Determine the (x, y) coordinate at the center of the cell enclosing the given text.  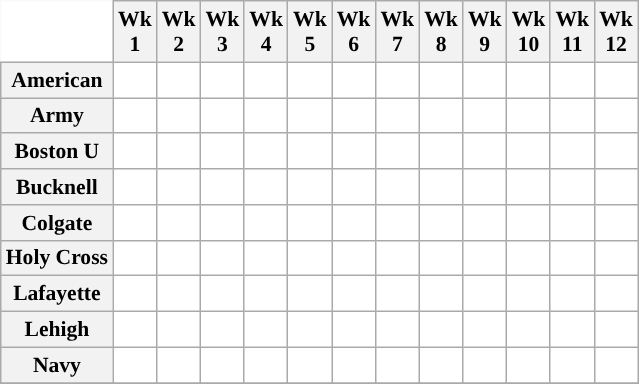
Boston U (57, 152)
Wk7 (397, 32)
Wk4 (266, 32)
Lafayette (57, 294)
Bucknell (57, 187)
Wk5 (310, 32)
Navy (57, 365)
Wk9 (485, 32)
Lehigh (57, 330)
Wk2 (179, 32)
Wk8 (441, 32)
Holy Cross (57, 258)
Wk11 (572, 32)
Wk 1 (135, 32)
Wk6 (354, 32)
Wk12 (616, 32)
Colgate (57, 223)
American (57, 80)
Wk10 (529, 32)
Wk3 (223, 32)
Army (57, 116)
